Return the (X, Y) coordinate for the center point of the cell that contains the specified text.  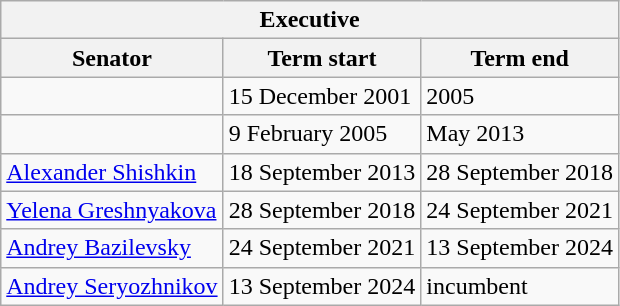
9 February 2005 (322, 134)
Andrey Bazilevsky (112, 248)
May 2013 (520, 134)
incumbent (520, 286)
Senator (112, 58)
Term end (520, 58)
18 September 2013 (322, 172)
Andrey Seryozhnikov (112, 286)
Executive (310, 20)
Alexander Shishkin (112, 172)
Term start (322, 58)
15 December 2001 (322, 96)
Yelena Greshnyakova (112, 210)
2005 (520, 96)
